Provide the [X, Y] coordinate of the cell's center where the given text is located.  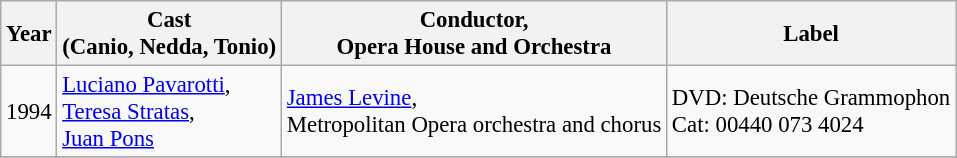
Luciano Pavarotti,Teresa Stratas,Juan Pons [170, 112]
DVD: Deutsche Grammophon Cat: 00440 073 4024 [812, 112]
James Levine, Metropolitan Opera orchestra and chorus [474, 112]
Year [29, 34]
Conductor,Opera House and Orchestra [474, 34]
Cast(Canio, Nedda, Tonio) [170, 34]
1994 [29, 112]
Label [812, 34]
